Return the [x, y] coordinate for the center point of the cell that contains the specified text.  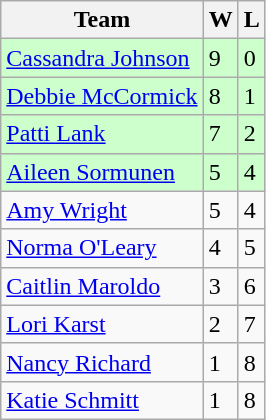
9 [220, 58]
Cassandra Johnson [102, 58]
L [252, 20]
Lori Karst [102, 324]
Nancy Richard [102, 362]
Team [102, 20]
Caitlin Maroldo [102, 286]
Debbie McCormick [102, 96]
3 [220, 286]
0 [252, 58]
6 [252, 286]
Patti Lank [102, 134]
W [220, 20]
Amy Wright [102, 210]
Norma O'Leary [102, 248]
Aileen Sormunen [102, 172]
Katie Schmitt [102, 400]
